Return the (x, y) coordinate for the center point of the cell that contains the specified text.  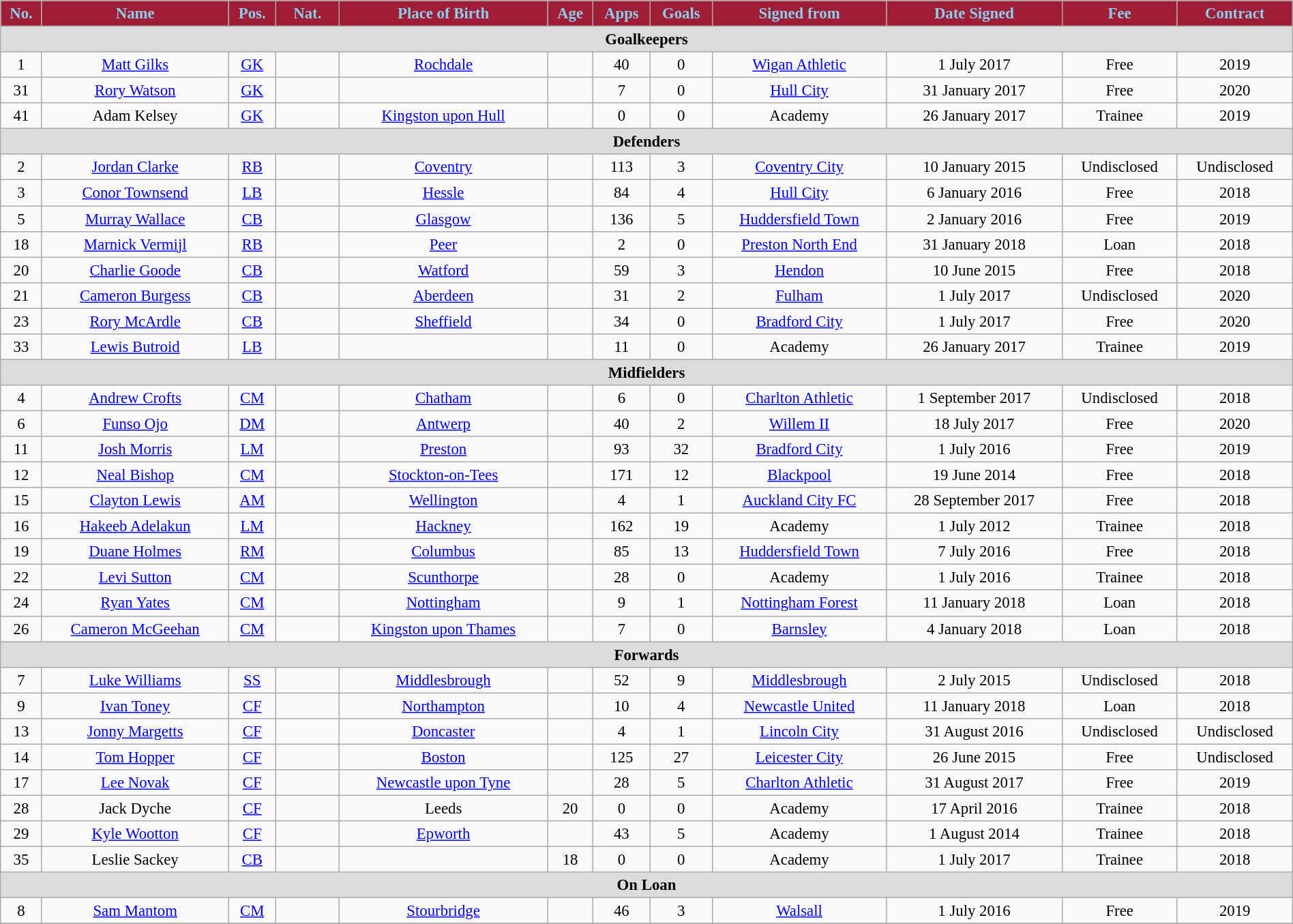
Clayton Lewis (135, 501)
136 (621, 219)
Hendon (799, 270)
Epworth (443, 834)
46 (621, 911)
4 January 2018 (974, 629)
26 (21, 629)
93 (621, 449)
Duane Holmes (135, 552)
Tom Hopper (135, 757)
Rory McArdle (135, 321)
Wigan Athletic (799, 65)
Auckland City FC (799, 501)
Stourbridge (443, 911)
15 (21, 501)
Glasgow (443, 219)
Walsall (799, 911)
Preston (443, 449)
Name (135, 14)
Aberdeen (443, 295)
Age (570, 14)
Lincoln City (799, 732)
Newcastle United (799, 706)
Antwerp (443, 423)
Fulham (799, 295)
Cameron Burgess (135, 295)
28 September 2017 (974, 501)
21 (21, 295)
Funso Ojo (135, 423)
Boston (443, 757)
Levi Sutton (135, 578)
Wellington (443, 501)
Marnick Vermijl (135, 244)
41 (21, 116)
Hessle (443, 193)
Doncaster (443, 732)
On Loan (646, 885)
Fee (1120, 14)
113 (621, 167)
17 (21, 783)
16 (21, 526)
Murray Wallace (135, 219)
Jordan Clarke (135, 167)
Watford (443, 270)
Leicester City (799, 757)
26 June 2015 (974, 757)
Rory Watson (135, 91)
Midfielders (646, 372)
27 (681, 757)
31 January 2018 (974, 244)
162 (621, 526)
Adam Kelsey (135, 116)
AM (252, 501)
Charlie Goode (135, 270)
Kyle Wootton (135, 834)
6 January 2016 (974, 193)
Defenders (646, 142)
17 April 2016 (974, 808)
Luke Williams (135, 680)
31 August 2017 (974, 783)
RM (252, 552)
Preston North End (799, 244)
Coventry City (799, 167)
Leeds (443, 808)
10 (621, 706)
Jonny Margetts (135, 732)
Lee Novak (135, 783)
Coventry (443, 167)
Nottingham (443, 603)
31 January 2017 (974, 91)
Lewis Butroid (135, 347)
19 June 2014 (974, 475)
2 January 2016 (974, 219)
22 (21, 578)
Nottingham Forest (799, 603)
84 (621, 193)
Columbus (443, 552)
DM (252, 423)
43 (621, 834)
Josh Morris (135, 449)
59 (621, 270)
85 (621, 552)
Signed from (799, 14)
No. (21, 14)
Neal Bishop (135, 475)
14 (21, 757)
Nat. (307, 14)
Cameron McGeehan (135, 629)
Contract (1234, 14)
Hackney (443, 526)
125 (621, 757)
34 (621, 321)
29 (21, 834)
31 August 2016 (974, 732)
Jack Dyche (135, 808)
23 (21, 321)
Barnsley (799, 629)
10 January 2015 (974, 167)
Place of Birth (443, 14)
Pos. (252, 14)
1 September 2017 (974, 398)
Willem II (799, 423)
Hakeeb Adelakun (135, 526)
32 (681, 449)
Kingston upon Thames (443, 629)
Matt Gilks (135, 65)
7 July 2016 (974, 552)
35 (21, 860)
8 (21, 911)
18 July 2017 (974, 423)
Stockton-on-Tees (443, 475)
10 June 2015 (974, 270)
2 July 2015 (974, 680)
Conor Townsend (135, 193)
52 (621, 680)
33 (21, 347)
Sam Mantom (135, 911)
Ryan Yates (135, 603)
Newcastle upon Tyne (443, 783)
Goalkeepers (646, 40)
Chatham (443, 398)
Forwards (646, 655)
Andrew Crofts (135, 398)
Sheffield (443, 321)
Peer (443, 244)
Rochdale (443, 65)
171 (621, 475)
1 August 2014 (974, 834)
Goals (681, 14)
Blackpool (799, 475)
Date Signed (974, 14)
Leslie Sackey (135, 860)
SS (252, 680)
24 (21, 603)
Apps (621, 14)
1 July 2012 (974, 526)
Northampton (443, 706)
Kingston upon Hull (443, 116)
Scunthorpe (443, 578)
Ivan Toney (135, 706)
